Determine the (x, y) coordinate at the center of the cell enclosing the given text.  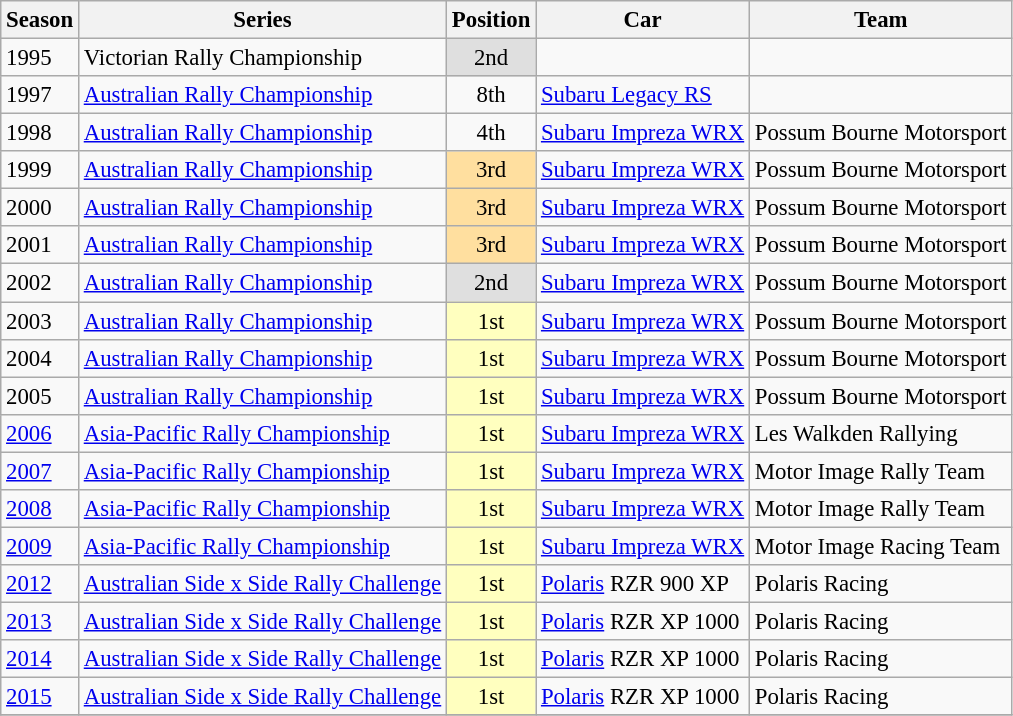
2000 (40, 208)
Les Walkden Rallying (881, 433)
Season (40, 20)
2008 (40, 509)
2009 (40, 546)
2004 (40, 358)
2001 (40, 245)
Position (492, 20)
8th (492, 95)
1997 (40, 95)
2006 (40, 433)
2007 (40, 471)
Car (643, 20)
2015 (40, 697)
2014 (40, 659)
2013 (40, 621)
2012 (40, 584)
Motor Image Racing Team (881, 546)
Subaru Legacy RS (643, 95)
4th (492, 133)
1999 (40, 170)
2005 (40, 396)
Polaris RZR 900 XP (643, 584)
1995 (40, 58)
Victorian Rally Championship (262, 58)
1998 (40, 133)
Team (881, 20)
2003 (40, 321)
Series (262, 20)
2002 (40, 283)
